Find where the given text appears and provide that cell's center as [x, y] coordinate. 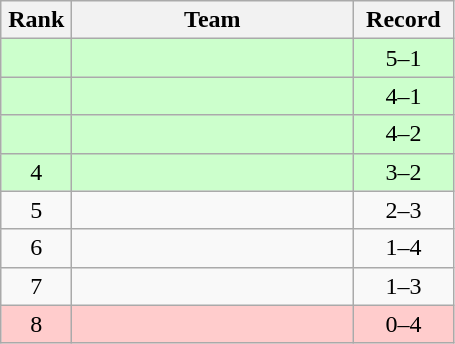
4–1 [404, 96]
Rank [36, 20]
4 [36, 172]
7 [36, 286]
6 [36, 248]
0–4 [404, 324]
1–4 [404, 248]
5 [36, 210]
5–1 [404, 58]
4–2 [404, 134]
8 [36, 324]
2–3 [404, 210]
Record [404, 20]
Team [212, 20]
1–3 [404, 286]
3–2 [404, 172]
